Capture the cell that displays the provided text and extract its [X, Y] central coordinate. 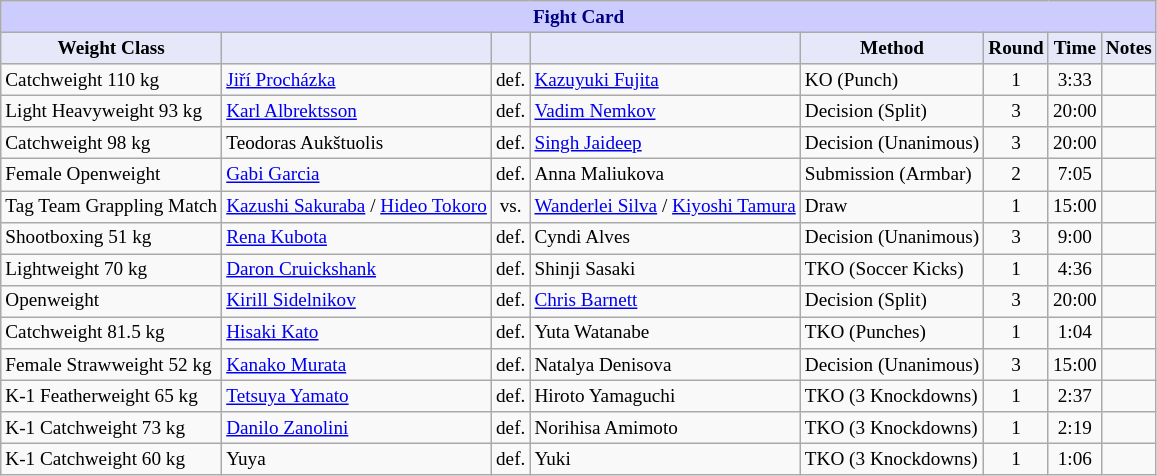
K-1 Catchweight 60 kg [112, 460]
TKO (Punches) [892, 333]
Weight Class [112, 48]
Female Openweight [112, 175]
Fight Card [578, 17]
Catchweight 98 kg [112, 143]
Yuta Watanabe [665, 333]
Jiří Procházka [357, 80]
Kazuyuki Fujita [665, 80]
2:37 [1074, 396]
Kirill Sidelnikov [357, 301]
2:19 [1074, 428]
Vadim Nemkov [665, 111]
Method [892, 48]
1:06 [1074, 460]
K-1 Catchweight 73 kg [112, 428]
3:33 [1074, 80]
Draw [892, 206]
Round [1016, 48]
Danilo Zanolini [357, 428]
4:36 [1074, 270]
1:04 [1074, 333]
Hiroto Yamaguchi [665, 396]
Anna Maliukova [665, 175]
Daron Cruickshank [357, 270]
Tag Team Grappling Match [112, 206]
Wanderlei Silva / Kiyoshi Tamura [665, 206]
Light Heavyweight 93 kg [112, 111]
Time [1074, 48]
Female Strawweight 52 kg [112, 365]
Kanako Murata [357, 365]
Tetsuya Yamato [357, 396]
Gabi Garcia [357, 175]
Yuya [357, 460]
Singh Jaideep [665, 143]
Notes [1128, 48]
Teodoras Aukštuolis [357, 143]
vs. [510, 206]
2 [1016, 175]
KO (Punch) [892, 80]
Catchweight 110 kg [112, 80]
Shinji Sasaki [665, 270]
Shootboxing 51 kg [112, 238]
Submission (Armbar) [892, 175]
Natalya Denisova [665, 365]
Chris Barnett [665, 301]
Kazushi Sakuraba / Hideo Tokoro [357, 206]
TKO (Soccer Kicks) [892, 270]
Rena Kubota [357, 238]
Norihisa Amimoto [665, 428]
Catchweight 81.5 kg [112, 333]
Karl Albrektsson [357, 111]
Yuki [665, 460]
Hisaki Kato [357, 333]
Lightweight 70 kg [112, 270]
7:05 [1074, 175]
K-1 Featherweight 65 kg [112, 396]
9:00 [1074, 238]
Cyndi Alves [665, 238]
Openweight [112, 301]
